Pinpoint the cell where the given text exists, returning its (x, y) midpoint coordinate. 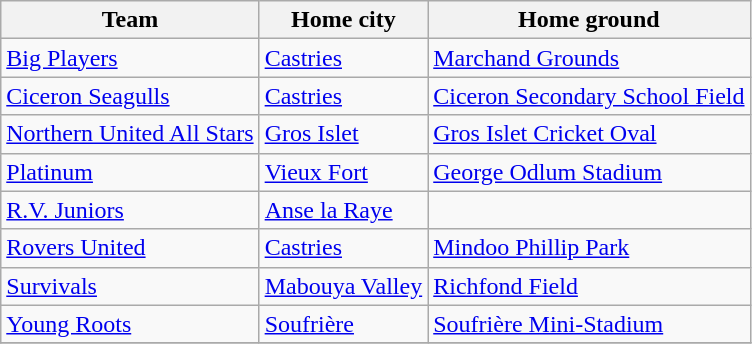
Ciceron Seagulls (130, 96)
Home ground (589, 20)
Richfond Field (589, 286)
Big Players (130, 58)
Anse la Raye (344, 210)
Home city (344, 20)
Survivals (130, 286)
Gros Islet (344, 134)
Platinum (130, 172)
George Odlum Stadium (589, 172)
Team (130, 20)
Young Roots (130, 324)
Vieux Fort (344, 172)
Mindoo Phillip Park (589, 248)
Marchand Grounds (589, 58)
R.V. Juniors (130, 210)
Soufrière Mini-Stadium (589, 324)
Northern United All Stars (130, 134)
Gros Islet Cricket Oval (589, 134)
Ciceron Secondary School Field (589, 96)
Mabouya Valley (344, 286)
Soufrière (344, 324)
Rovers United (130, 248)
